Provide the (x, y) coordinate of the cell's center where the given text is located.  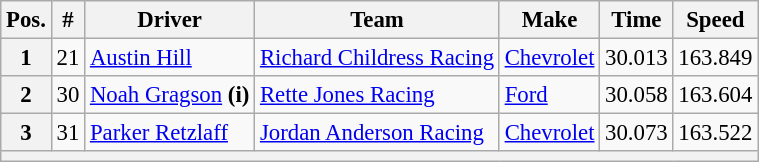
Noah Gragson (i) (170, 95)
1 (26, 58)
Ford (549, 95)
3 (26, 133)
Time (636, 20)
Team (378, 20)
2 (26, 95)
Austin Hill (170, 58)
30.013 (636, 58)
30.073 (636, 133)
# (68, 20)
30.058 (636, 95)
163.849 (716, 58)
Speed (716, 20)
163.522 (716, 133)
31 (68, 133)
30 (68, 95)
21 (68, 58)
Jordan Anderson Racing (378, 133)
Pos. (26, 20)
Driver (170, 20)
Parker Retzlaff (170, 133)
Rette Jones Racing (378, 95)
Make (549, 20)
163.604 (716, 95)
Richard Childress Racing (378, 58)
